Return the (X, Y) coordinate for the center point of the cell that contains the specified text.  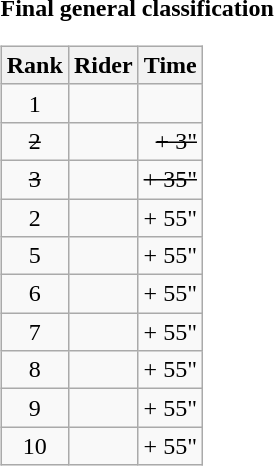
Rider (103, 65)
3 (34, 179)
9 (34, 408)
Time (170, 65)
5 (34, 256)
6 (34, 294)
+ 3" (170, 141)
7 (34, 332)
10 (34, 446)
Rank (34, 65)
1 (34, 103)
+ 35" (170, 179)
8 (34, 370)
